From the cell containing the given text, extract its center point as (X, Y) coordinate. 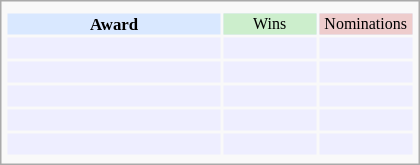
Nominations (366, 24)
Award (114, 24)
Wins (270, 24)
